Determine the (x, y) coordinate at the center of the cell enclosing the given text.  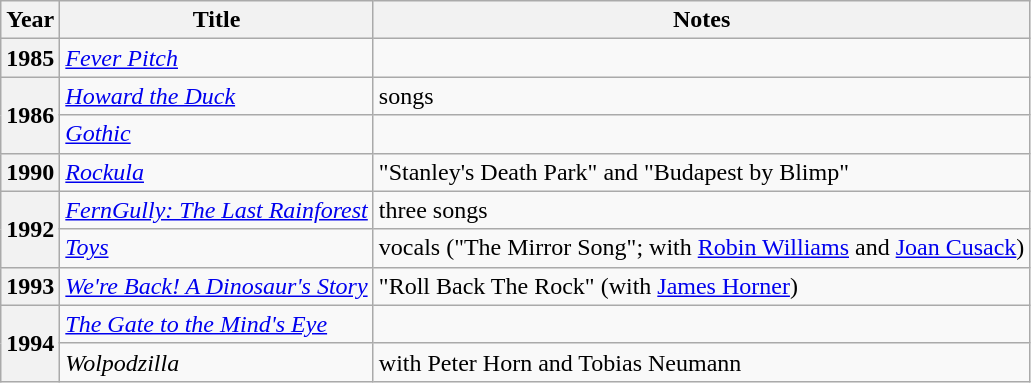
Notes (702, 20)
with Peter Horn and Tobias Neumann (702, 362)
The Gate to the Mind's Eye (217, 324)
1993 (30, 286)
"Stanley's Death Park" and "Budapest by Blimp" (702, 172)
Howard the Duck (217, 96)
vocals ("The Mirror Song"; with Robin Williams and Joan Cusack) (702, 248)
"Roll Back The Rock" (with James Horner) (702, 286)
Year (30, 20)
1992 (30, 229)
1986 (30, 115)
1985 (30, 58)
1990 (30, 172)
Toys (217, 248)
Gothic (217, 134)
We're Back! A Dinosaur's Story (217, 286)
Title (217, 20)
1994 (30, 343)
Fever Pitch (217, 58)
three songs (702, 210)
FernGully: The Last Rainforest (217, 210)
Wolpodzilla (217, 362)
songs (702, 96)
Rockula (217, 172)
